Determine the [x, y] coordinate at the center of the cell enclosing the given text.  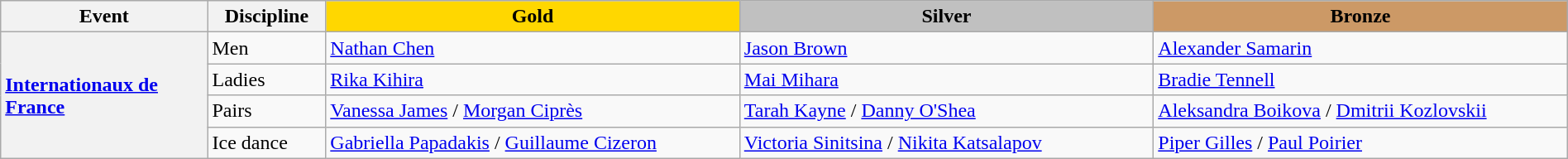
Gabriella Papadakis / Guillaume Cizeron [533, 142]
Ice dance [266, 142]
Silver [946, 17]
Men [266, 48]
Aleksandra Boikova / Dmitrii Kozlovskii [1360, 111]
Jason Brown [946, 48]
Pairs [266, 111]
Vanessa James / Morgan Ciprès [533, 111]
Alexander Samarin [1360, 48]
Bradie Tennell [1360, 79]
Ladies [266, 79]
Discipline [266, 17]
Bronze [1360, 17]
Gold [533, 17]
Nathan Chen [533, 48]
Victoria Sinitsina / Nikita Katsalapov [946, 142]
Internationaux de France [104, 95]
Rika Kihira [533, 79]
Mai Mihara [946, 79]
Event [104, 17]
Tarah Kayne / Danny O'Shea [946, 111]
Piper Gilles / Paul Poirier [1360, 142]
